Locate the cell with the specified text and output its (x, y) center coordinate. 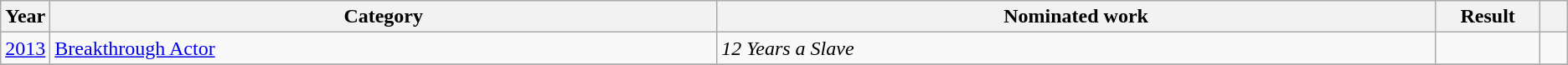
Category (384, 17)
Year (25, 17)
Breakthrough Actor (384, 48)
Result (1488, 17)
2013 (25, 48)
12 Years a Slave (1076, 48)
Nominated work (1076, 17)
